Scan for the cell matching the given text and deliver its [X, Y] coordinate at center. 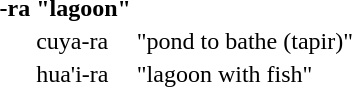
cuya-ra [84, 41]
